Return (x, y) of the center of cell containing provided text 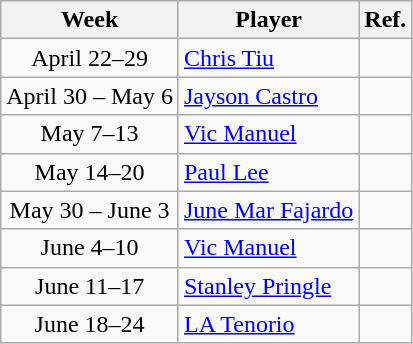
Ref. (386, 20)
June 11–17 (90, 286)
April 30 – May 6 (90, 96)
Week (90, 20)
Paul Lee (268, 172)
June 18–24 (90, 324)
June 4–10 (90, 248)
May 30 – June 3 (90, 210)
Stanley Pringle (268, 286)
June Mar Fajardo (268, 210)
LA Tenorio (268, 324)
May 7–13 (90, 134)
May 14–20 (90, 172)
Chris Tiu (268, 58)
April 22–29 (90, 58)
Player (268, 20)
Jayson Castro (268, 96)
